Capture the cell that displays the provided text and extract its [X, Y] central coordinate. 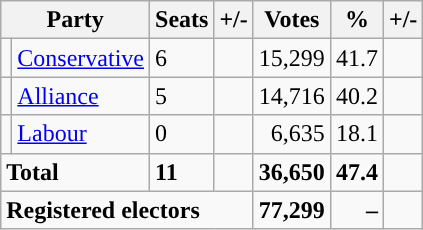
6 [182, 58]
15,299 [292, 58]
0 [182, 134]
Labour [81, 134]
Party [76, 20]
47.4 [356, 172]
Alliance [81, 96]
% [356, 20]
18.1 [356, 134]
40.2 [356, 96]
Registered electors [128, 210]
Conservative [81, 58]
36,650 [292, 172]
77,299 [292, 210]
5 [182, 96]
14,716 [292, 96]
41.7 [356, 58]
11 [182, 172]
– [356, 210]
Votes [292, 20]
Total [76, 172]
6,635 [292, 134]
Seats [182, 20]
